Pinpoint the cell where the given text exists, returning its (X, Y) midpoint coordinate. 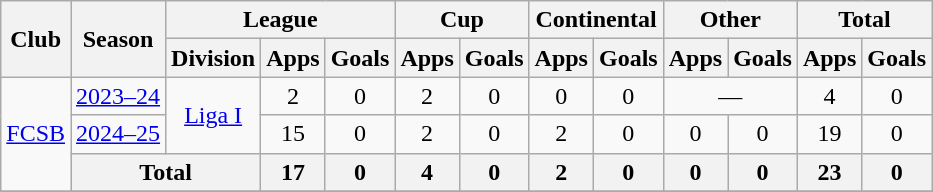
23 (829, 172)
Other (730, 20)
2023–24 (118, 96)
Liga I (214, 115)
Continental (596, 20)
2024–25 (118, 134)
Club (36, 39)
Division (214, 58)
19 (829, 134)
Cup (462, 20)
FCSB (36, 134)
15 (293, 134)
— (730, 96)
17 (293, 172)
Season (118, 39)
League (280, 20)
